Provide the [X, Y] coordinate of the cell's center where the given text is located.  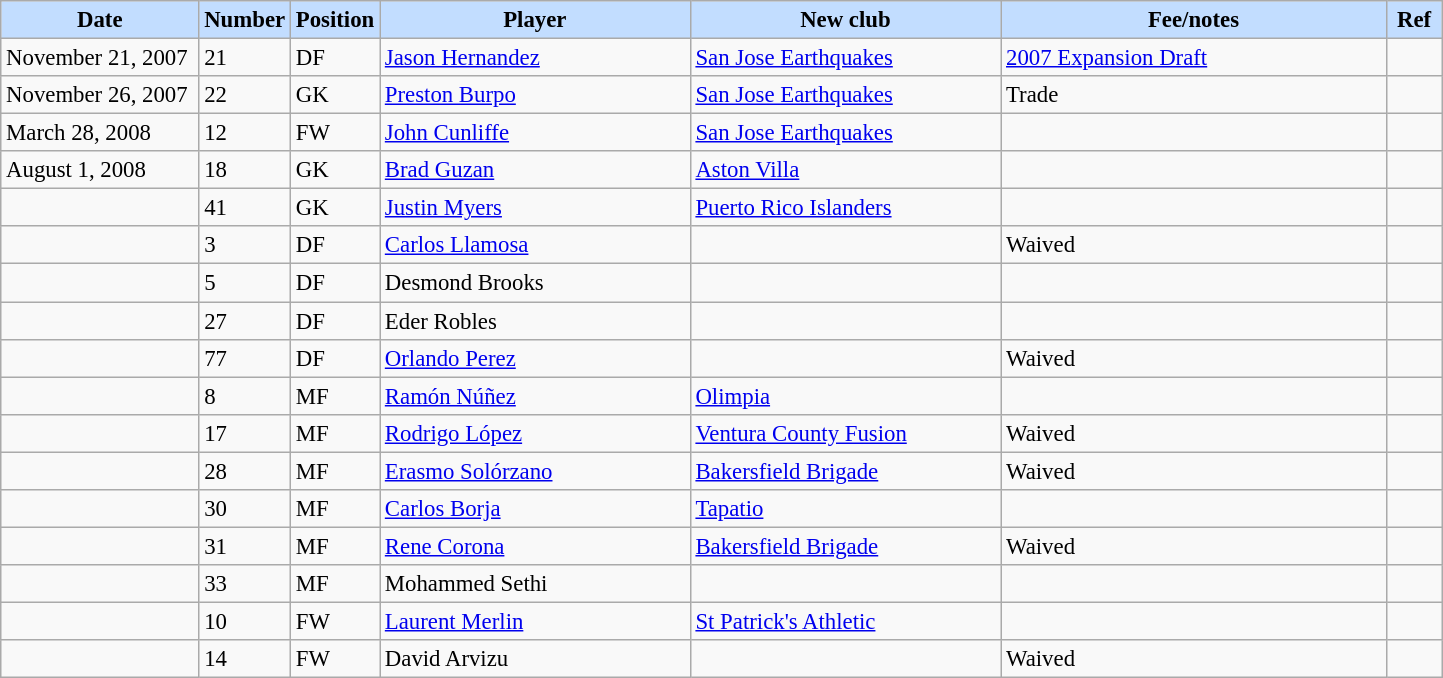
March 28, 2008 [100, 133]
10 [245, 621]
3 [245, 245]
14 [245, 659]
John Cunliffe [536, 133]
Olimpia [846, 396]
Laurent Merlin [536, 621]
Brad Guzan [536, 170]
31 [245, 546]
18 [245, 170]
8 [245, 396]
November 26, 2007 [100, 95]
Aston Villa [846, 170]
17 [245, 433]
Mohammed Sethi [536, 584]
Number [245, 20]
Orlando Perez [536, 358]
Puerto Rico Islanders [846, 208]
Fee/notes [1194, 20]
Jason Hernandez [536, 58]
Position [334, 20]
Tapatio [846, 509]
David Arvizu [536, 659]
Justin Myers [536, 208]
Trade [1194, 95]
Ramón Núñez [536, 396]
St Patrick's Athletic [846, 621]
Carlos Borja [536, 509]
November 21, 2007 [100, 58]
30 [245, 509]
22 [245, 95]
2007 Expansion Draft [1194, 58]
New club [846, 20]
Erasmo Solórzano [536, 471]
Rodrigo López [536, 433]
27 [245, 321]
Player [536, 20]
August 1, 2008 [100, 170]
33 [245, 584]
Carlos Llamosa [536, 245]
Ref [1414, 20]
12 [245, 133]
21 [245, 58]
Desmond Brooks [536, 283]
28 [245, 471]
Date [100, 20]
Eder Robles [536, 321]
Rene Corona [536, 546]
Ventura County Fusion [846, 433]
77 [245, 358]
41 [245, 208]
Preston Burpo [536, 95]
5 [245, 283]
